Find where the given text appears and provide that cell's center as (x, y) coordinate. 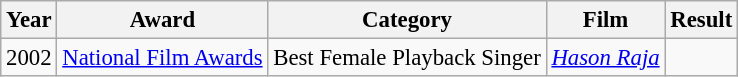
Category (407, 20)
Film (606, 20)
Best Female Playback Singer (407, 58)
Award (162, 20)
Result (702, 20)
2002 (29, 58)
Hason Raja (606, 58)
Year (29, 20)
National Film Awards (162, 58)
